Scan for the cell matching the given text and deliver its (X, Y) coordinate at center. 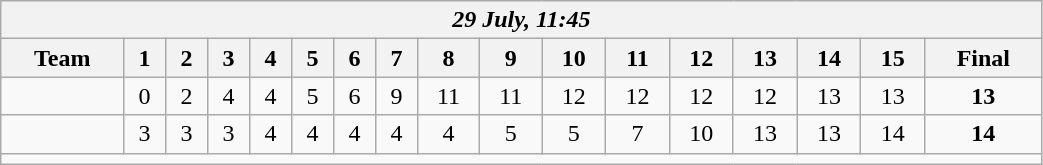
1 (145, 58)
0 (145, 96)
Team (62, 58)
Final (984, 58)
29 July, 11:45 (522, 20)
15 (893, 58)
8 (448, 58)
